For the text-containing cell, return its midpoint in [X, Y] coordinate format. 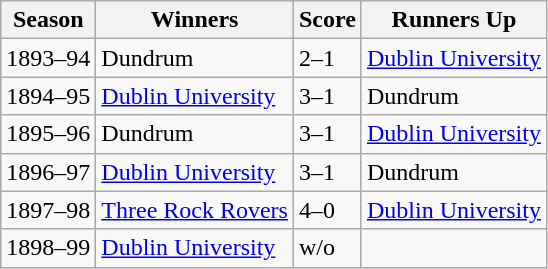
1897–98 [48, 210]
Runners Up [454, 20]
Score [327, 20]
1896–97 [48, 172]
Season [48, 20]
w/o [327, 248]
1898–99 [48, 248]
1895–96 [48, 134]
Winners [195, 20]
4–0 [327, 210]
Three Rock Rovers [195, 210]
1893–94 [48, 58]
1894–95 [48, 96]
2–1 [327, 58]
